Return [x, y] of the center of cell containing provided text 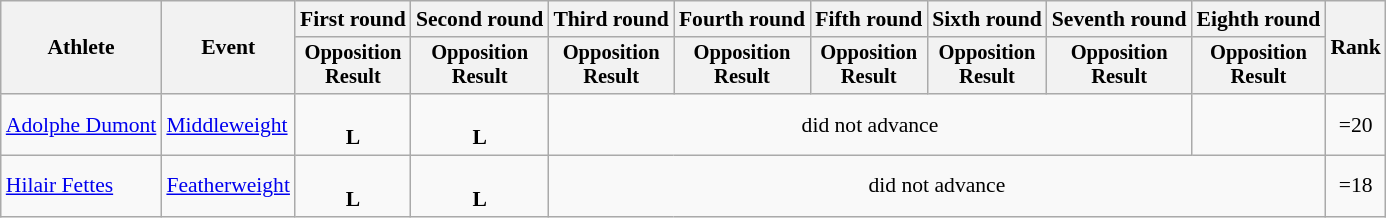
Featherweight [228, 186]
Fifth round [868, 19]
Hilair Fettes [82, 186]
Eighth round [1258, 19]
=20 [1356, 124]
Sixth round [987, 19]
Athlete [82, 48]
Adolphe Dumont [82, 124]
=18 [1356, 186]
Event [228, 48]
Rank [1356, 48]
Seventh round [1120, 19]
Third round [611, 19]
Middleweight [228, 124]
Second round [480, 19]
First round [353, 19]
Fourth round [742, 19]
